Extract the (x, y) coordinate from the center of the cell holding the provided text.  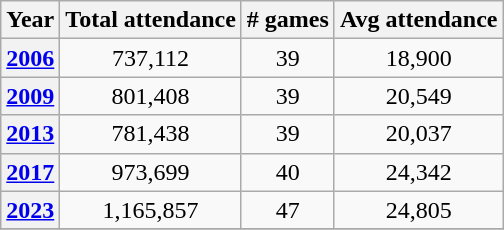
1,165,857 (151, 210)
973,699 (151, 172)
24,342 (418, 172)
Total attendance (151, 20)
40 (288, 172)
20,549 (418, 96)
2006 (30, 58)
2017 (30, 172)
781,438 (151, 134)
Year (30, 20)
801,408 (151, 96)
2009 (30, 96)
2013 (30, 134)
737,112 (151, 58)
18,900 (418, 58)
Avg attendance (418, 20)
47 (288, 210)
20,037 (418, 134)
24,805 (418, 210)
2023 (30, 210)
# games (288, 20)
